From the cell containing the given text, extract its center point as [X, Y] coordinate. 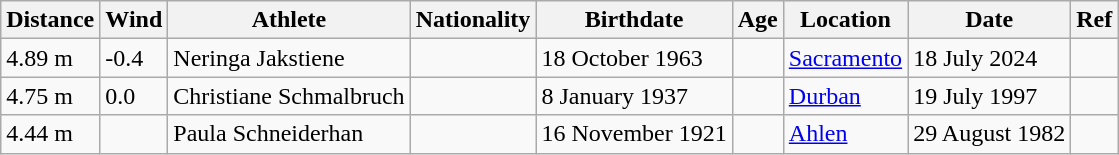
29 August 1982 [990, 134]
0.0 [134, 96]
4.44 m [50, 134]
Christiane Schmalbruch [289, 96]
8 January 1937 [634, 96]
4.89 m [50, 58]
18 October 1963 [634, 58]
4.75 m [50, 96]
Location [845, 20]
-0.4 [134, 58]
19 July 1997 [990, 96]
Durban [845, 96]
Athlete [289, 20]
18 July 2024 [990, 58]
Date [990, 20]
Ref [1094, 20]
Birthdate [634, 20]
Ahlen [845, 134]
Nationality [473, 20]
Distance [50, 20]
Neringa Jakstiene [289, 58]
Sacramento [845, 58]
16 November 1921 [634, 134]
Paula Schneiderhan [289, 134]
Wind [134, 20]
Age [758, 20]
